Return (X, Y) of the center of cell containing provided text 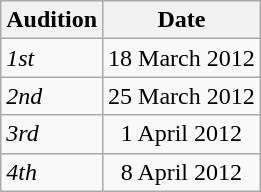
Audition (52, 20)
8 April 2012 (182, 172)
3rd (52, 134)
25 March 2012 (182, 96)
Date (182, 20)
1st (52, 58)
1 April 2012 (182, 134)
18 March 2012 (182, 58)
4th (52, 172)
2nd (52, 96)
